Output the (X, Y) coordinate of the center of the cell containing the given text.  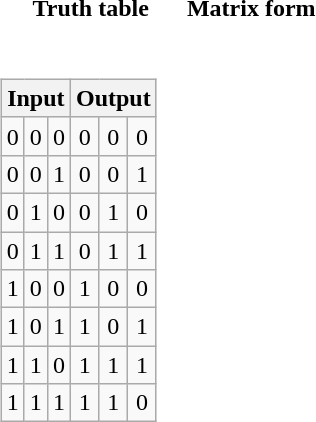
Input (36, 98)
Output (113, 98)
